Extract the [x, y] coordinate from the center of the cell holding the provided text.  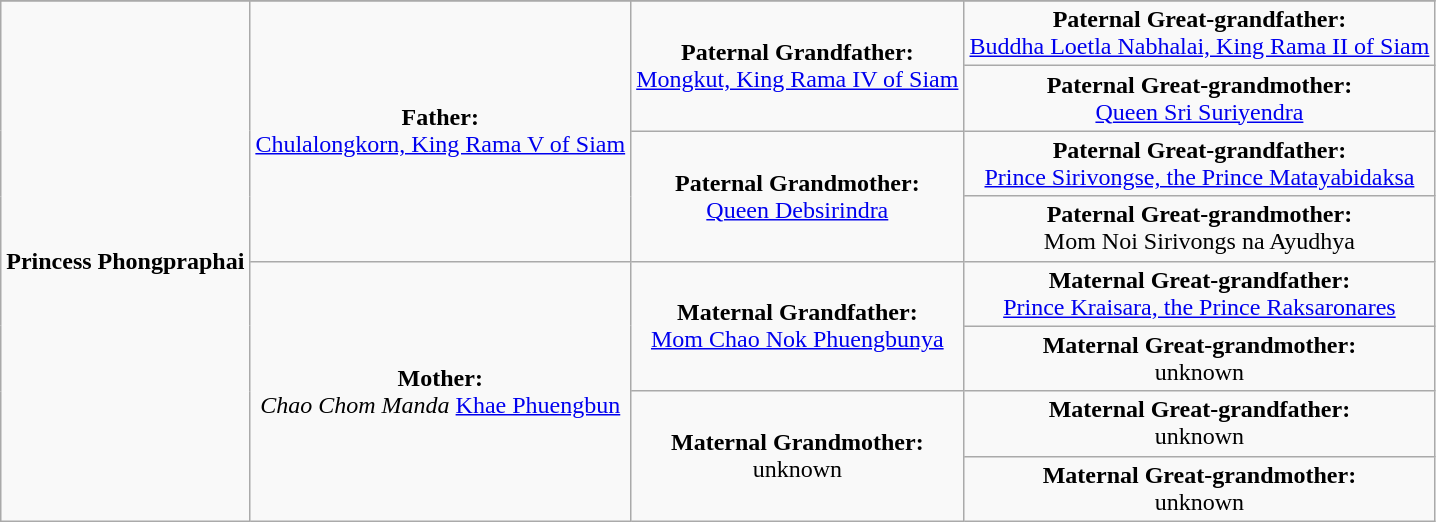
Paternal Great-grandmother:Mom Noi Sirivongs na Ayudhya [1200, 228]
Maternal Great-grandfather:Prince Kraisara, the Prince Raksaronares [1200, 294]
Paternal Great-grandfather:Buddha Loetla Nabhalai, King Rama II of Siam [1200, 34]
Princess Phongpraphai [126, 261]
Paternal Grandmother:Queen Debsirindra [798, 196]
Maternal Grandmother:unknown [798, 456]
Paternal Great-grandmother:Queen Sri Suriyendra [1200, 98]
Father:Chulalongkorn, King Rama V of Siam [440, 131]
Paternal Grandfather:Mongkut, King Rama IV of Siam [798, 66]
Maternal Grandfather:Mom Chao Nok Phuengbunya [798, 326]
Maternal Great-grandfather:unknown [1200, 424]
Paternal Great-grandfather:Prince Sirivongse, the Prince Matayabidaksa [1200, 164]
Mother:Chao Chom Manda Khae Phuengbun [440, 391]
